Pinpoint the cell where the given text exists, returning its (x, y) midpoint coordinate. 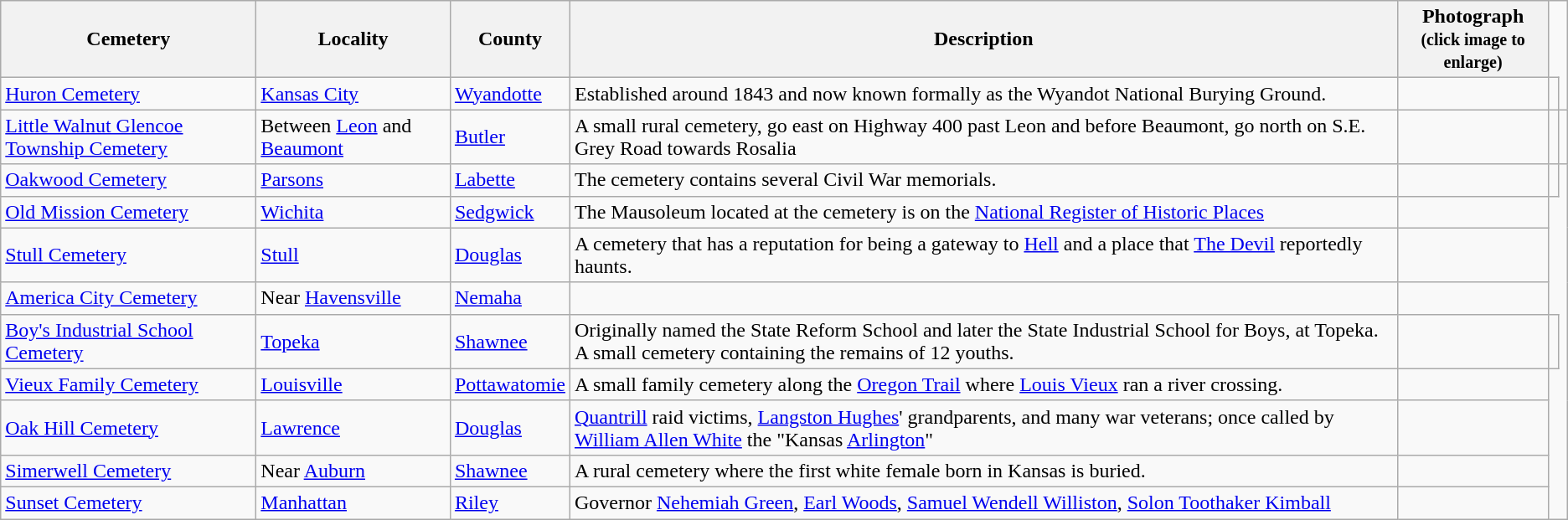
Stull (353, 255)
Simerwell Cemetery (129, 471)
Stull Cemetery (129, 255)
Kansas City (353, 94)
Topeka (353, 342)
Old Mission Cemetery (129, 212)
Wyandotte (509, 94)
Boy's Industrial School Cemetery (129, 342)
Near Auburn (353, 471)
Louisville (353, 384)
Near Havensville (353, 298)
A cemetery that has a reputation for being a gateway to Hell and a place that The Devil reportedly haunts. (983, 255)
Wichita (353, 212)
Parsons (353, 180)
A rural cemetery where the first white female born in Kansas is buried. (983, 471)
Established around 1843 and now known formally as the Wyandot National Burying Ground. (983, 94)
The Mausoleum located at the cemetery is on the National Register of Historic Places (983, 212)
Sedgwick (509, 212)
Locality (353, 39)
Sunset Cemetery (129, 502)
America City Cemetery (129, 298)
Butler (509, 137)
Governor Nehemiah Green, Earl Woods, Samuel Wendell Williston, Solon Toothaker Kimball (983, 502)
Lawrence (353, 427)
County (509, 39)
Oakwood Cemetery (129, 180)
Description (983, 39)
The cemetery contains several Civil War memorials. (983, 180)
A small family cemetery along the Oregon Trail where Louis Vieux ran a river crossing. (983, 384)
Manhattan (353, 502)
Vieux Family Cemetery (129, 384)
Pottawatomie (509, 384)
Oak Hill Cemetery (129, 427)
Riley (509, 502)
Huron Cemetery (129, 94)
A small rural cemetery, go east on Highway 400 past Leon and before Beaumont, go north on S.E. Grey Road towards Rosalia (983, 137)
Nemaha (509, 298)
Quantrill raid victims, Langston Hughes' grandparents, and many war veterans; once called by William Allen White the "Kansas Arlington" (983, 427)
Photograph(click image to enlarge) (1473, 39)
Labette (509, 180)
Between Leon and Beaumont (353, 137)
Cemetery (129, 39)
Little Walnut Glencoe Township Cemetery (129, 137)
